From the cell containing the given text, extract its center point as [x, y] coordinate. 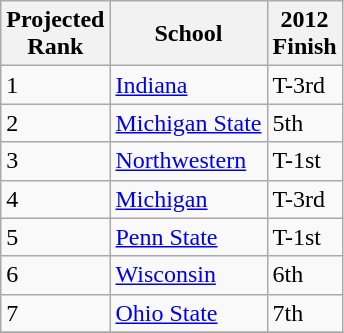
2 [56, 123]
7th [304, 313]
Penn State [188, 237]
6 [56, 275]
Michigan State [188, 123]
5 [56, 237]
Indiana [188, 85]
3 [56, 161]
School [188, 34]
1 [56, 85]
6th [304, 275]
7 [56, 313]
2012Finish [304, 34]
4 [56, 199]
Ohio State [188, 313]
Michigan [188, 199]
5th [304, 123]
Northwestern [188, 161]
Wisconsin [188, 275]
ProjectedRank [56, 34]
